Return [X, Y] of the center of cell containing provided text 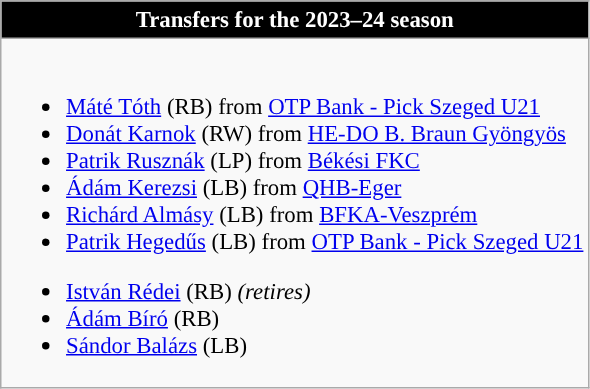
Transfers for the 2023–24 season [295, 20]
